Identify which cell holds the provided text, then report its [x, y] central coordinate. 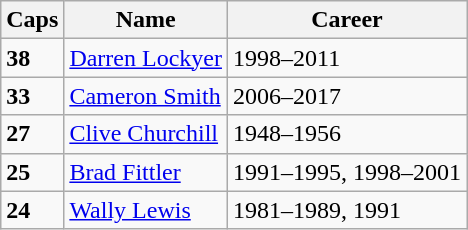
Brad Fittler [146, 172]
1991–1995, 1998–2001 [346, 172]
27 [32, 134]
Name [146, 20]
1981–1989, 1991 [346, 210]
2006–2017 [346, 96]
33 [32, 96]
Clive Churchill [146, 134]
1998–2011 [346, 58]
Wally Lewis [146, 210]
Caps [32, 20]
Career [346, 20]
38 [32, 58]
25 [32, 172]
1948–1956 [346, 134]
Cameron Smith [146, 96]
24 [32, 210]
Darren Lockyer [146, 58]
